Output the [x, y] coordinate of the center of the cell containing the given text.  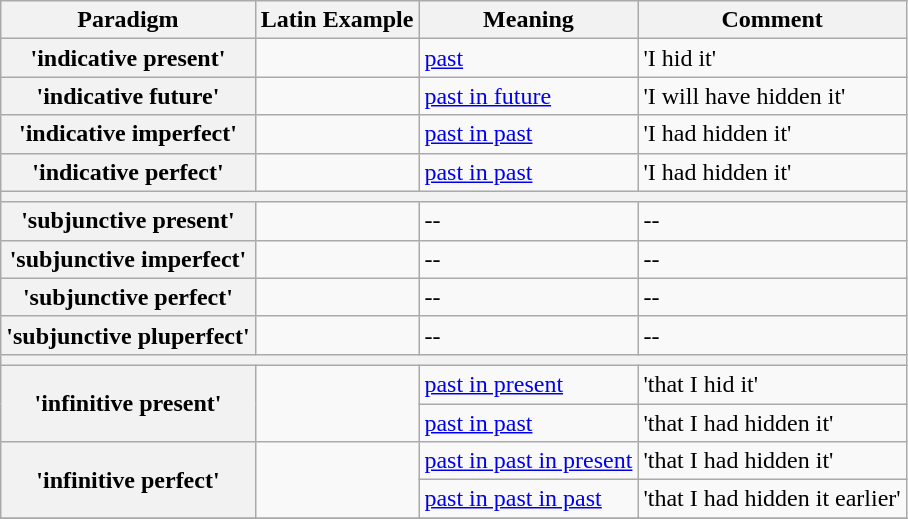
'indicative present' [128, 58]
'that I hid it' [772, 384]
past [528, 58]
'that I had hidden it earlier' [772, 499]
past in present [528, 384]
'I hid it' [772, 58]
Meaning [528, 20]
'subjunctive pluperfect' [128, 335]
Latin Example [337, 20]
past in past in present [528, 461]
'infinitive perfect' [128, 480]
'subjunctive perfect' [128, 297]
past in past in past [528, 499]
'subjunctive imperfect' [128, 259]
'infinitive present' [128, 403]
'subjunctive present' [128, 221]
Paradigm [128, 20]
Comment [772, 20]
'indicative perfect' [128, 172]
'I will have hidden it' [772, 96]
'indicative imperfect' [128, 134]
'indicative future' [128, 96]
past in future [528, 96]
